Find where the given text appears and provide that cell's center as [x, y] coordinate. 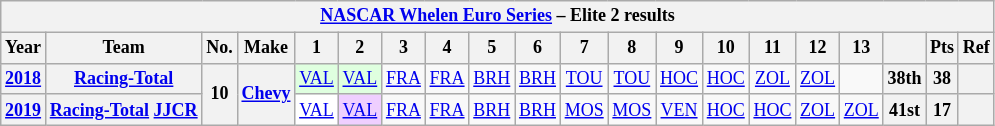
13 [861, 48]
5 [492, 48]
Racing-Total [124, 78]
2 [360, 48]
38th [904, 78]
2019 [24, 110]
Year [24, 48]
7 [584, 48]
NASCAR Whelen Euro Series – Elite 2 results [498, 16]
Chevy [266, 94]
2018 [24, 78]
17 [942, 110]
Pts [942, 48]
Racing-Total JJCR [124, 110]
38 [942, 78]
4 [447, 48]
11 [772, 48]
9 [680, 48]
1 [316, 48]
Ref [976, 48]
No. [220, 48]
41st [904, 110]
Make [266, 48]
12 [818, 48]
3 [404, 48]
VEN [680, 110]
6 [538, 48]
Team [124, 48]
8 [632, 48]
